Determine the [X, Y] coordinate at the center of the cell enclosing the given text.  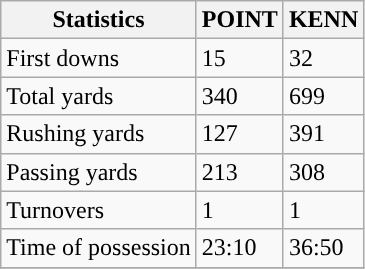
First downs [99, 58]
Statistics [99, 20]
15 [240, 58]
Time of possession [99, 248]
127 [240, 134]
Total yards [99, 96]
Rushing yards [99, 134]
Turnovers [99, 210]
391 [323, 134]
213 [240, 172]
Passing yards [99, 172]
699 [323, 96]
POINT [240, 20]
KENN [323, 20]
32 [323, 58]
340 [240, 96]
36:50 [323, 248]
23:10 [240, 248]
308 [323, 172]
